Determine the (X, Y) coordinate at the center of the cell enclosing the given text.  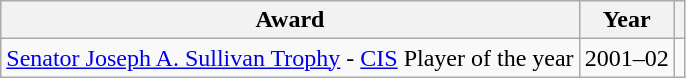
2001–02 (626, 58)
Award (290, 20)
Senator Joseph A. Sullivan Trophy - CIS Player of the year (290, 58)
Year (626, 20)
